Find where the given text appears and provide that cell's center as [X, Y] coordinate. 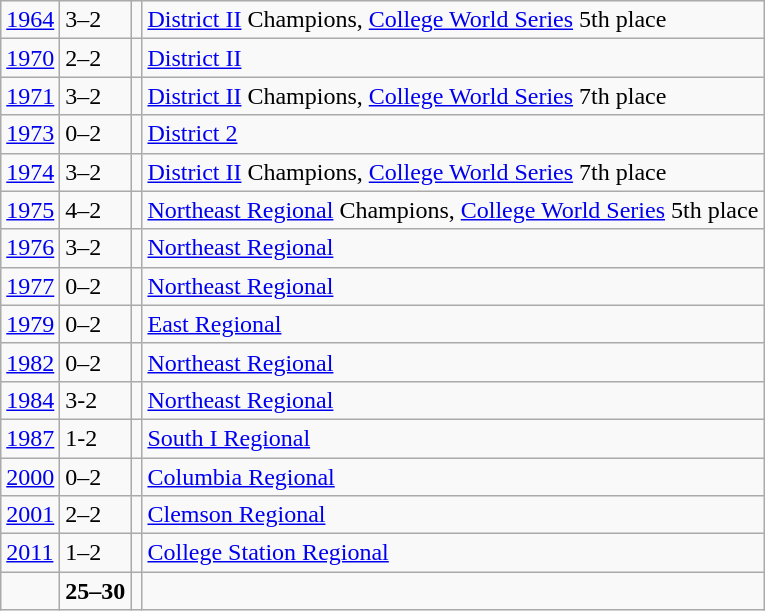
2000 [30, 477]
District 2 [453, 134]
College Station Regional [453, 553]
District II [453, 58]
1964 [30, 20]
3-2 [96, 400]
1971 [30, 96]
1–2 [96, 553]
2001 [30, 515]
1-2 [96, 438]
District II Champions, College World Series 5th place [453, 20]
Northeast Regional Champions, College World Series 5th place [453, 210]
Columbia Regional [453, 477]
1987 [30, 438]
1970 [30, 58]
1973 [30, 134]
1977 [30, 286]
1979 [30, 324]
1975 [30, 210]
South I Regional [453, 438]
1976 [30, 248]
1974 [30, 172]
1982 [30, 362]
4–2 [96, 210]
East Regional [453, 324]
Clemson Regional [453, 515]
1984 [30, 400]
25–30 [96, 591]
2011 [30, 553]
